For the text-containing cell, return its midpoint in (x, y) coordinate format. 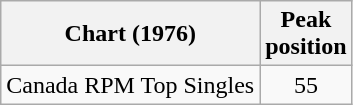
55 (306, 85)
Chart (1976) (130, 34)
Canada RPM Top Singles (130, 85)
Peakposition (306, 34)
